Find where the given text appears and provide that cell's center as (X, Y) coordinate. 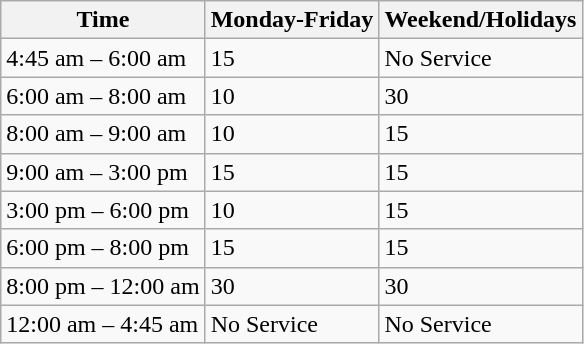
Monday-Friday (292, 20)
9:00 am – 3:00 pm (103, 172)
6:00 pm – 8:00 pm (103, 248)
4:45 am – 6:00 am (103, 58)
3:00 pm – 6:00 pm (103, 210)
Time (103, 20)
8:00 am – 9:00 am (103, 134)
12:00 am – 4:45 am (103, 324)
Weekend/Holidays (480, 20)
8:00 pm – 12:00 am (103, 286)
6:00 am – 8:00 am (103, 96)
